Return the [x, y] coordinate for the center point of the cell that contains the specified text.  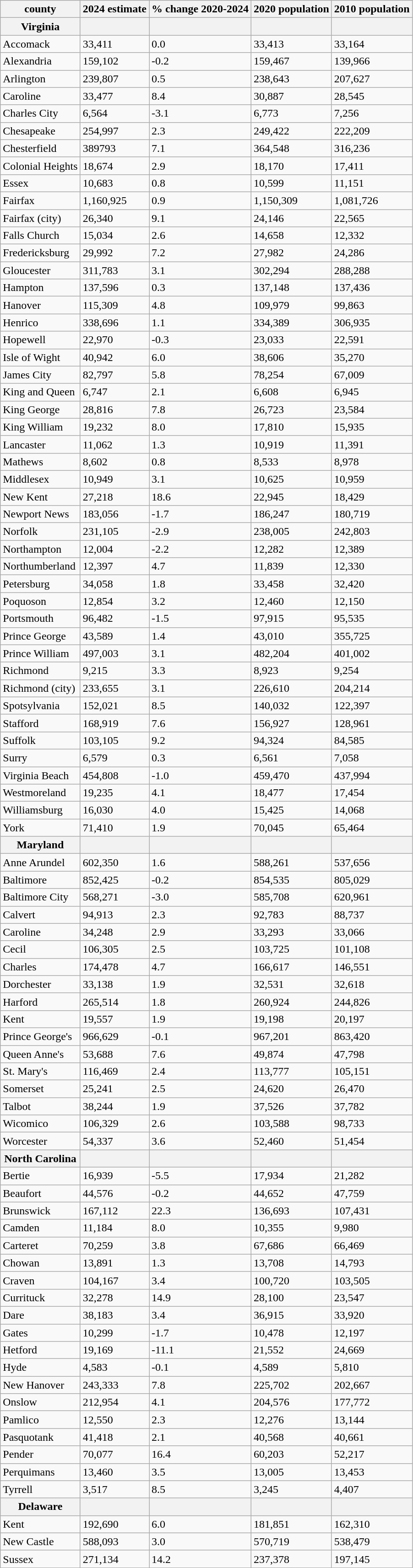
6,773 [292, 113]
51,454 [372, 1141]
38,244 [114, 1106]
96,482 [114, 619]
Worcester [40, 1141]
41,418 [114, 1437]
33,066 [372, 932]
52,217 [372, 1455]
459,470 [292, 776]
18.6 [201, 496]
588,093 [114, 1541]
35,270 [372, 357]
14.2 [201, 1559]
22.3 [201, 1211]
620,961 [372, 897]
15,034 [114, 236]
174,478 [114, 967]
3.3 [201, 671]
-0.3 [201, 340]
168,919 [114, 723]
3,517 [114, 1489]
24,286 [372, 253]
33,138 [114, 984]
222,209 [372, 131]
33,293 [292, 932]
27,218 [114, 496]
Currituck [40, 1298]
11,062 [114, 444]
70,045 [292, 828]
6,564 [114, 113]
12,389 [372, 549]
14.9 [201, 1298]
2020 population [292, 9]
66,469 [372, 1245]
Anne Arundel [40, 862]
167,112 [114, 1211]
40,661 [372, 1437]
28,545 [372, 96]
53,688 [114, 1054]
Brunswick [40, 1211]
-11.1 [201, 1350]
Pender [40, 1455]
249,422 [292, 131]
67,686 [292, 1245]
Richmond [40, 671]
180,719 [372, 514]
7.2 [201, 253]
92,783 [292, 915]
Portsmouth [40, 619]
New Hanover [40, 1385]
13,460 [114, 1472]
137,596 [114, 288]
265,514 [114, 1002]
18,429 [372, 496]
Dorchester [40, 984]
Cecil [40, 949]
16,030 [114, 810]
Somerset [40, 1089]
43,589 [114, 636]
302,294 [292, 270]
967,201 [292, 1036]
0.5 [201, 79]
2010 population [372, 9]
588,261 [292, 862]
128,961 [372, 723]
11,184 [114, 1228]
Surry [40, 758]
238,643 [292, 79]
4,583 [114, 1368]
101,108 [372, 949]
9,980 [372, 1228]
Queen Anne's [40, 1054]
12,854 [114, 601]
Hyde [40, 1368]
14,658 [292, 236]
212,954 [114, 1402]
-3.0 [201, 897]
-5.5 [201, 1176]
Pasquotank [40, 1437]
10,299 [114, 1333]
225,702 [292, 1385]
19,557 [114, 1019]
1,160,925 [114, 200]
115,309 [114, 305]
4.0 [201, 810]
852,425 [114, 880]
27,982 [292, 253]
237,378 [292, 1559]
38,606 [292, 357]
11,391 [372, 444]
Perquimans [40, 1472]
537,656 [372, 862]
6,747 [114, 392]
32,618 [372, 984]
Hopewell [40, 340]
Wicomico [40, 1124]
20,197 [372, 1019]
Pamlico [40, 1420]
15,935 [372, 427]
17,810 [292, 427]
Charles City [40, 113]
23,033 [292, 340]
33,164 [372, 44]
Hetford [40, 1350]
497,003 [114, 653]
107,431 [372, 1211]
33,477 [114, 96]
7.1 [201, 148]
King William [40, 427]
3.0 [201, 1541]
Chesterfield [40, 148]
10,919 [292, 444]
454,808 [114, 776]
St. Mary's [40, 1072]
Beaufort [40, 1193]
Virginia [40, 27]
65,464 [372, 828]
Arlington [40, 79]
3,245 [292, 1489]
Prince George's [40, 1036]
243,333 [114, 1385]
Hampton [40, 288]
Chesapeake [40, 131]
30,887 [292, 96]
Harford [40, 1002]
5,810 [372, 1368]
Prince George [40, 636]
Petersburg [40, 584]
311,783 [114, 270]
140,032 [292, 706]
Delaware [40, 1507]
23,584 [372, 410]
28,100 [292, 1298]
70,259 [114, 1245]
Richmond (city) [40, 688]
6,945 [372, 392]
-2.2 [201, 549]
James City [40, 375]
37,526 [292, 1106]
8,533 [292, 462]
1,150,309 [292, 200]
17,454 [372, 793]
13,144 [372, 1420]
67,009 [372, 375]
26,470 [372, 1089]
1.4 [201, 636]
Williamsburg [40, 810]
16.4 [201, 1455]
233,655 [114, 688]
40,942 [114, 357]
19,169 [114, 1350]
100,720 [292, 1280]
Poquoson [40, 601]
103,105 [114, 740]
260,924 [292, 1002]
99,863 [372, 305]
34,058 [114, 584]
11,151 [372, 183]
Baltimore [40, 880]
12,282 [292, 549]
78,254 [292, 375]
22,970 [114, 340]
805,029 [372, 880]
Essex [40, 183]
Northampton [40, 549]
103,725 [292, 949]
204,214 [372, 688]
4.8 [201, 305]
12,197 [372, 1333]
3.5 [201, 1472]
New Kent [40, 496]
6,608 [292, 392]
23,547 [372, 1298]
-2.9 [201, 532]
202,667 [372, 1385]
12,397 [114, 566]
% change 2020-2024 [201, 9]
12,150 [372, 601]
2024 estimate [114, 9]
county [40, 9]
Mathews [40, 462]
Sussex [40, 1559]
Maryland [40, 845]
32,420 [372, 584]
95,535 [372, 619]
33,920 [372, 1315]
Prince William [40, 653]
52,460 [292, 1141]
Lancaster [40, 444]
14,793 [372, 1263]
32,531 [292, 984]
Gloucester [40, 270]
585,708 [292, 897]
Baltimore City [40, 897]
0.0 [201, 44]
Calvert [40, 915]
146,551 [372, 967]
Stafford [40, 723]
-1.0 [201, 776]
288,288 [372, 270]
186,247 [292, 514]
26,340 [114, 218]
10,599 [292, 183]
1,081,726 [372, 200]
Falls Church [40, 236]
854,535 [292, 880]
136,693 [292, 1211]
113,777 [292, 1072]
Charles [40, 967]
24,669 [372, 1350]
43,010 [292, 636]
162,310 [372, 1524]
Virginia Beach [40, 776]
Bertie [40, 1176]
204,576 [292, 1402]
97,915 [292, 619]
177,772 [372, 1402]
88,737 [372, 915]
Middlesex [40, 479]
152,021 [114, 706]
Gates [40, 1333]
192,690 [114, 1524]
863,420 [372, 1036]
54,337 [114, 1141]
98,733 [372, 1124]
105,151 [372, 1072]
11,839 [292, 566]
33,413 [292, 44]
3.2 [201, 601]
22,945 [292, 496]
183,056 [114, 514]
238,005 [292, 532]
137,436 [372, 288]
84,585 [372, 740]
4,589 [292, 1368]
10,949 [114, 479]
109,979 [292, 305]
231,105 [114, 532]
32,278 [114, 1298]
Newport News [40, 514]
538,479 [372, 1541]
Talbot [40, 1106]
7,058 [372, 758]
9.1 [201, 218]
355,725 [372, 636]
570,719 [292, 1541]
207,627 [372, 79]
22,591 [372, 340]
8.4 [201, 96]
Accomack [40, 44]
21,552 [292, 1350]
Norfolk [40, 532]
166,617 [292, 967]
437,994 [372, 776]
316,236 [372, 148]
22,565 [372, 218]
568,271 [114, 897]
19,235 [114, 793]
10,959 [372, 479]
482,204 [292, 653]
21,282 [372, 1176]
8,923 [292, 671]
7,256 [372, 113]
94,913 [114, 915]
401,002 [372, 653]
602,350 [114, 862]
49,874 [292, 1054]
-1.5 [201, 619]
Alexandria [40, 61]
44,576 [114, 1193]
24,146 [292, 218]
181,851 [292, 1524]
6,579 [114, 758]
0.9 [201, 200]
244,826 [372, 1002]
106,329 [114, 1124]
9.2 [201, 740]
10,625 [292, 479]
24,620 [292, 1089]
Tyrrell [40, 1489]
19,232 [114, 427]
12,460 [292, 601]
16,939 [114, 1176]
5.8 [201, 375]
47,759 [372, 1193]
Chowan [40, 1263]
306,935 [372, 323]
966,629 [114, 1036]
338,696 [114, 323]
3.8 [201, 1245]
18,674 [114, 166]
Hanover [40, 305]
6,561 [292, 758]
Northumberland [40, 566]
13,891 [114, 1263]
122,397 [372, 706]
364,548 [292, 148]
13,453 [372, 1472]
12,004 [114, 549]
28,816 [114, 410]
1.1 [201, 323]
13,708 [292, 1263]
12,332 [372, 236]
3.6 [201, 1141]
York [40, 828]
Colonial Heights [40, 166]
37,782 [372, 1106]
44,652 [292, 1193]
103,505 [372, 1280]
Suffolk [40, 740]
71,410 [114, 828]
106,305 [114, 949]
Camden [40, 1228]
12,330 [372, 566]
103,588 [292, 1124]
47,798 [372, 1054]
29,992 [114, 253]
Henrico [40, 323]
12,550 [114, 1420]
-3.1 [201, 113]
Spotsylvania [40, 706]
18,170 [292, 166]
Fairfax [40, 200]
334,389 [292, 323]
1.6 [201, 862]
Isle of Wight [40, 357]
389793 [114, 148]
104,167 [114, 1280]
19,198 [292, 1019]
17,934 [292, 1176]
34,248 [114, 932]
Westmoreland [40, 793]
25,241 [114, 1089]
271,134 [114, 1559]
10,478 [292, 1333]
15,425 [292, 810]
9,215 [114, 671]
36,915 [292, 1315]
40,568 [292, 1437]
239,807 [114, 79]
242,803 [372, 532]
139,966 [372, 61]
156,927 [292, 723]
4,407 [372, 1489]
94,324 [292, 740]
New Castle [40, 1541]
38,183 [114, 1315]
12,276 [292, 1420]
17,411 [372, 166]
Carteret [40, 1245]
13,005 [292, 1472]
10,355 [292, 1228]
26,723 [292, 410]
Dare [40, 1315]
137,148 [292, 288]
226,610 [292, 688]
Fairfax (city) [40, 218]
Fredericksburg [40, 253]
Onslow [40, 1402]
33,458 [292, 584]
14,068 [372, 810]
60,203 [292, 1455]
18,477 [292, 793]
2.4 [201, 1072]
10,683 [114, 183]
8,602 [114, 462]
Craven [40, 1280]
King and Queen [40, 392]
King George [40, 410]
70,077 [114, 1455]
197,145 [372, 1559]
82,797 [114, 375]
33,411 [114, 44]
159,467 [292, 61]
159,102 [114, 61]
116,469 [114, 1072]
9,254 [372, 671]
254,997 [114, 131]
North Carolina [40, 1158]
8,978 [372, 462]
